From the cell containing the given text, extract its center point as [X, Y] coordinate. 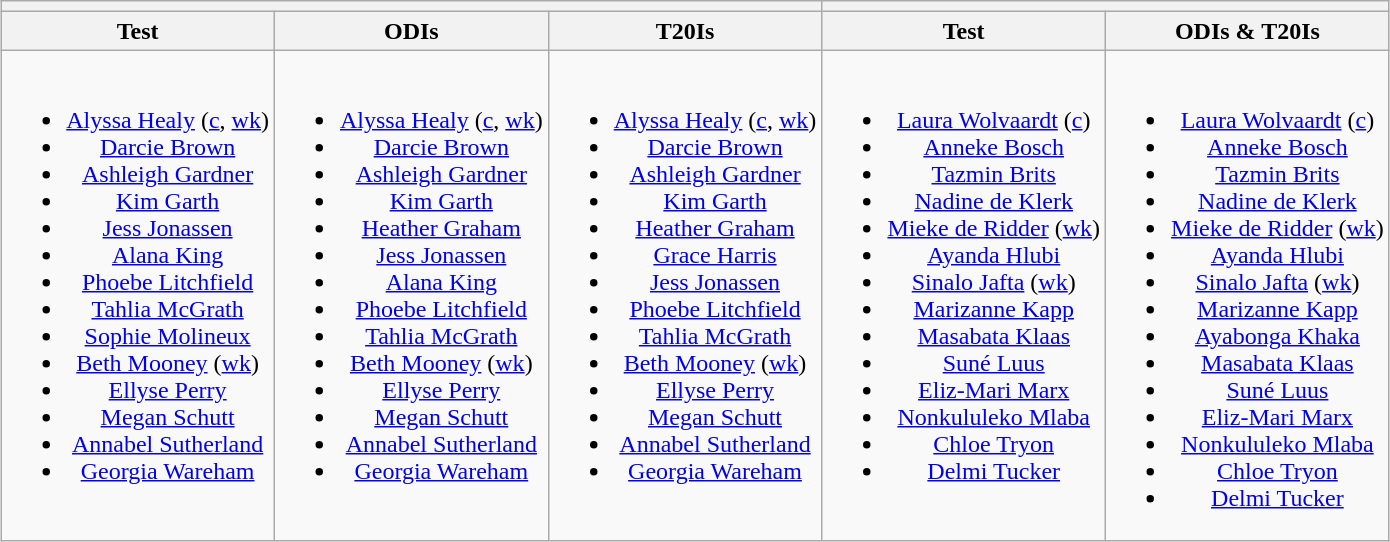
T20Is [685, 31]
ODIs & T20Is [1248, 31]
ODIs [411, 31]
